Search for the cell housing the specified text and yield its (x, y) center coordinate. 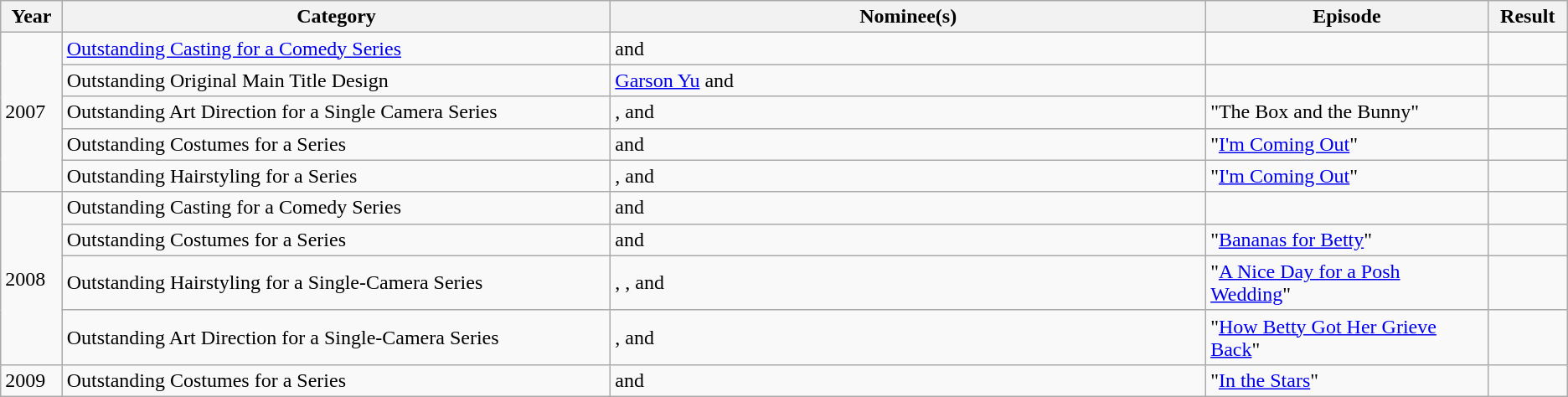
Outstanding Art Direction for a Single-Camera Series (337, 337)
2009 (32, 380)
"In the Stars" (1347, 380)
Garson Yu and (908, 80)
"Bananas for Betty" (1347, 240)
Year (32, 17)
2008 (32, 278)
, , and (908, 283)
2007 (32, 112)
Nominee(s) (908, 17)
Outstanding Hairstyling for a Series (337, 176)
"A Nice Day for a Posh Wedding" (1347, 283)
Episode (1347, 17)
Result (1528, 17)
Category (337, 17)
Outstanding Hairstyling for a Single-Camera Series (337, 283)
Outstanding Original Main Title Design (337, 80)
"How Betty Got Her Grieve Back" (1347, 337)
"The Box and the Bunny" (1347, 112)
Outstanding Art Direction for a Single Camera Series (337, 112)
